Capture the cell that displays the provided text and extract its (x, y) central coordinate. 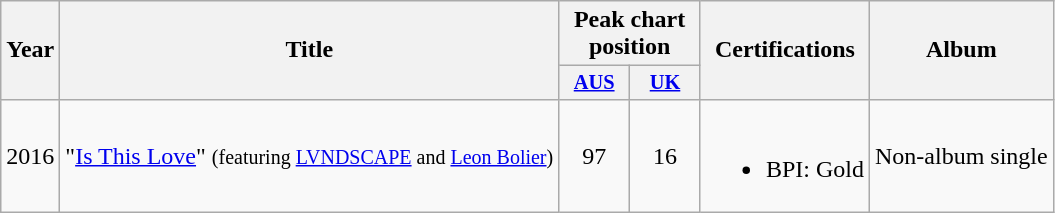
"Is This Love" (featuring LVNDSCAPE and Leon Bolier) (310, 156)
UK (666, 83)
Year (30, 50)
AUS (594, 83)
Non-album single (962, 156)
97 (594, 156)
Title (310, 50)
16 (666, 156)
Album (962, 50)
2016 (30, 156)
Peak chart position (630, 34)
BPI: Gold (784, 156)
Certifications (784, 50)
